Determine the [X, Y] coordinate at the center of the cell enclosing the given text.  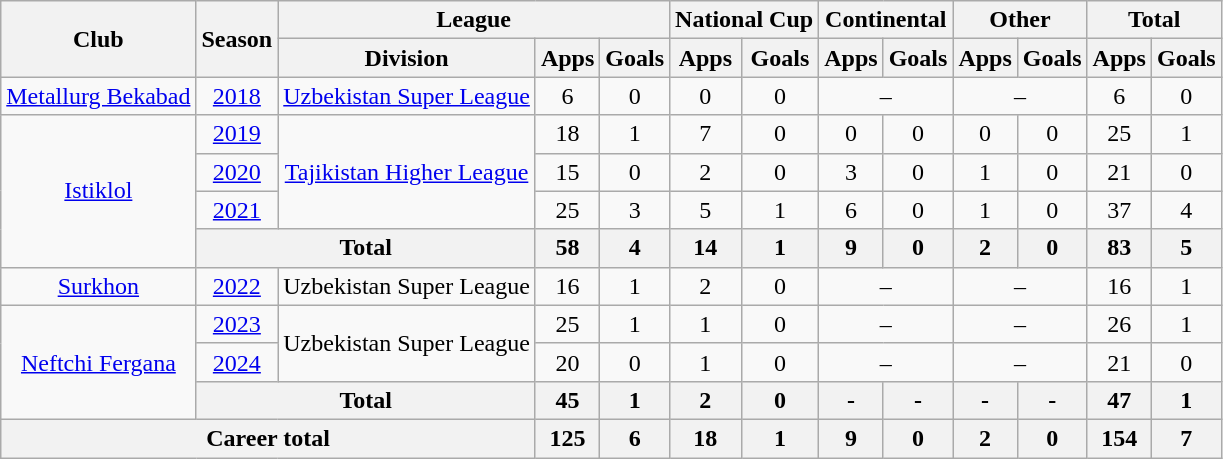
Continental [886, 20]
45 [567, 400]
14 [706, 248]
2019 [237, 134]
58 [567, 248]
Season [237, 39]
2021 [237, 210]
Division [407, 58]
2024 [237, 362]
2018 [237, 96]
83 [1119, 248]
47 [1119, 400]
37 [1119, 210]
15 [567, 172]
Surkhon [98, 286]
2022 [237, 286]
Tajikistan Higher League [407, 172]
154 [1119, 438]
20 [567, 362]
2020 [237, 172]
2023 [237, 324]
Istiklol [98, 191]
125 [567, 438]
26 [1119, 324]
National Cup [744, 20]
Other [1020, 20]
Metallurg Bekabad [98, 96]
League [474, 20]
Career total [268, 438]
Club [98, 39]
Neftchi Fergana [98, 362]
